Return (x, y) of the center of cell containing provided text 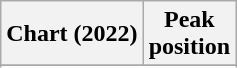
Peakposition (189, 34)
Chart (2022) (72, 34)
